Extract the [X, Y] coordinate from the center of the cell holding the provided text.  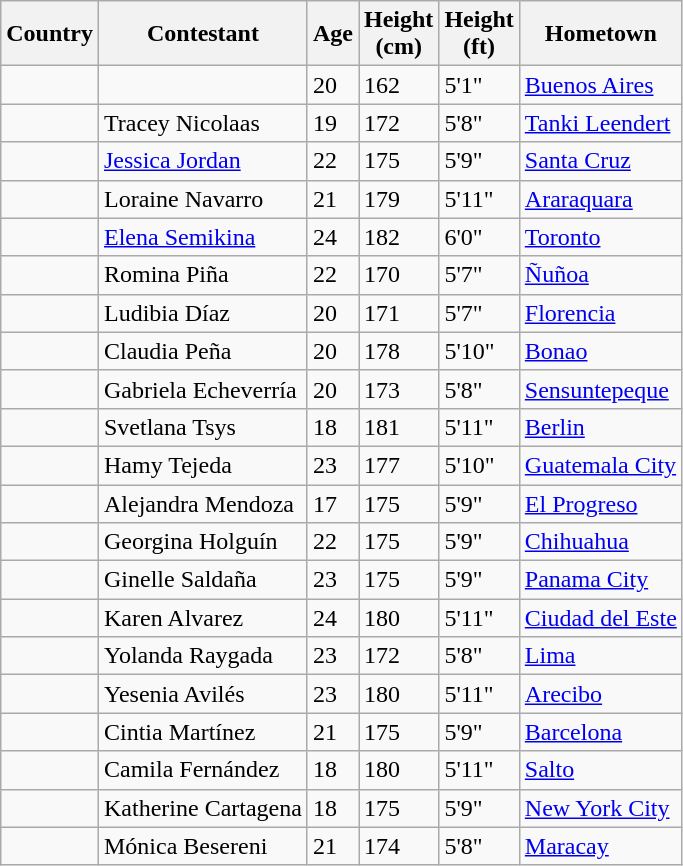
5'1" [479, 85]
Contestant [202, 34]
19 [332, 123]
Romina Piña [202, 275]
Elena Semikina [202, 237]
New York City [600, 808]
Cintia Martínez [202, 732]
Karen Alvarez [202, 618]
Santa Cruz [600, 161]
6'0" [479, 237]
Katherine Cartagena [202, 808]
Hometown [600, 34]
Tanki Leendert [600, 123]
Age [332, 34]
179 [398, 199]
Bonao [600, 351]
Arecibo [600, 694]
Yolanda Raygada [202, 656]
Claudia Peña [202, 351]
Height (cm) [398, 34]
173 [398, 389]
Chihuahua [600, 542]
Florencia [600, 313]
Buenos Aires [600, 85]
Tracey Nicolaas [202, 123]
174 [398, 846]
Gabriela Echeverría [202, 389]
Berlin [600, 427]
Sensuntepeque [600, 389]
17 [332, 503]
Alejandra Mendoza [202, 503]
Ludibia Díaz [202, 313]
Toronto [600, 237]
Jessica Jordan [202, 161]
Ginelle Saldaña [202, 580]
Svetlana Tsys [202, 427]
Salto [600, 770]
Barcelona [600, 732]
El Progreso [600, 503]
Lima [600, 656]
Georgina Holguín [202, 542]
181 [398, 427]
Panama City [600, 580]
Camila Fernández [202, 770]
Yesenia Avilés [202, 694]
Guatemala City [600, 465]
Country [50, 34]
Height (ft) [479, 34]
170 [398, 275]
Ciudad del Este [600, 618]
178 [398, 351]
182 [398, 237]
177 [398, 465]
Ñuñoa [600, 275]
171 [398, 313]
162 [398, 85]
Mónica Besereni [202, 846]
Maracay [600, 846]
Hamy Tejeda [202, 465]
Loraine Navarro [202, 199]
Araraquara [600, 199]
